Scan for the cell matching the given text and deliver its (x, y) coordinate at center. 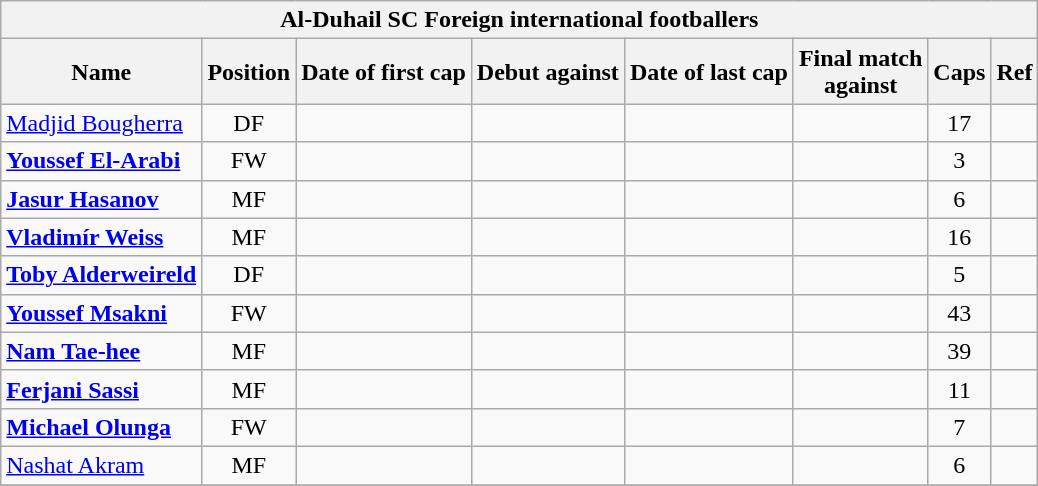
5 (960, 275)
16 (960, 237)
Name (102, 72)
Youssef Msakni (102, 313)
Caps (960, 72)
11 (960, 389)
Jasur Hasanov (102, 199)
Michael Olunga (102, 427)
Madjid Bougherra (102, 123)
17 (960, 123)
Ref (1014, 72)
Youssef El-Arabi (102, 161)
7 (960, 427)
Position (249, 72)
Toby Alderweireld (102, 275)
Ferjani Sassi (102, 389)
Vladimír Weiss (102, 237)
Final matchagainst (860, 72)
Date of first cap (384, 72)
Al-Duhail SC Foreign international footballers (520, 20)
Nashat Akram (102, 465)
39 (960, 351)
Debut against (548, 72)
3 (960, 161)
Nam Tae-hee (102, 351)
43 (960, 313)
Date of last cap (708, 72)
